Output the (X, Y) coordinate of the center of the cell containing the given text.  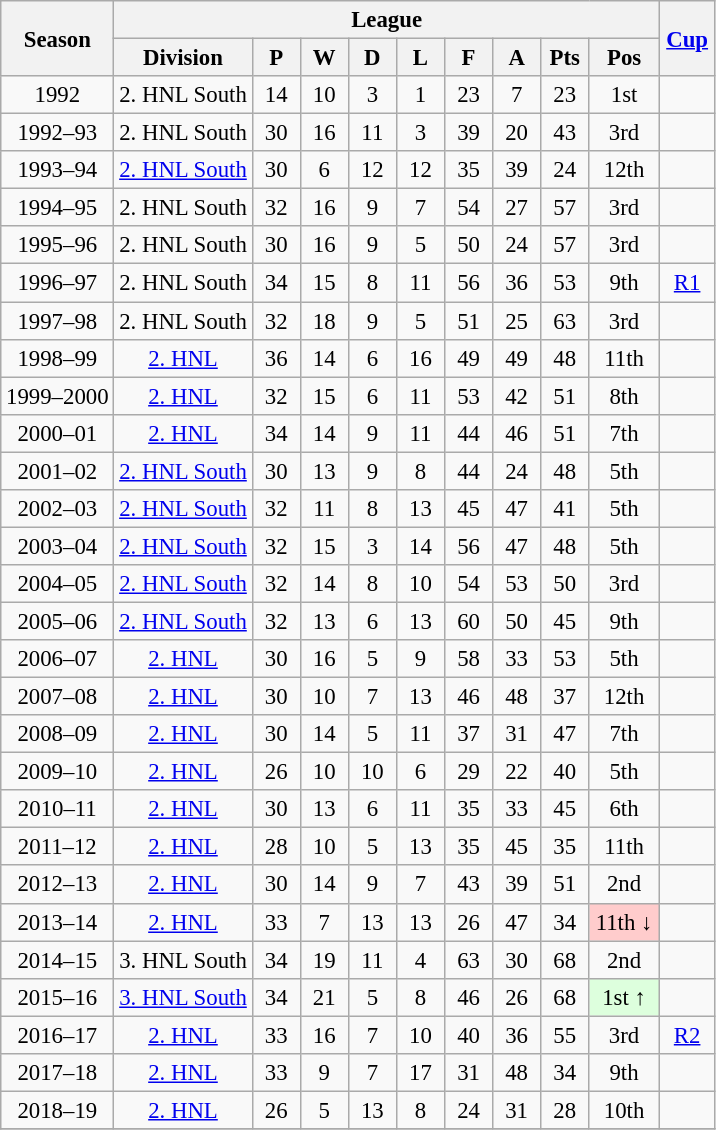
1996–97 (58, 283)
F (468, 58)
2016–17 (58, 1035)
1999–2000 (58, 396)
2018–19 (58, 1110)
25 (517, 321)
2005–06 (58, 621)
4 (420, 960)
2006–07 (58, 659)
27 (517, 208)
42 (517, 396)
Pos (624, 58)
22 (517, 772)
2003–04 (58, 546)
Season (58, 38)
P (276, 58)
D (372, 58)
1st ↑ (624, 997)
2013–14 (58, 922)
60 (468, 621)
2000–01 (58, 433)
1997–98 (58, 321)
2011–12 (58, 847)
2004–05 (58, 584)
58 (468, 659)
41 (565, 509)
Cup (687, 38)
2015–16 (58, 997)
29 (468, 772)
1994–95 (58, 208)
17 (420, 1073)
R1 (687, 283)
2012–13 (58, 885)
1 (420, 95)
55 (565, 1035)
Pts (565, 58)
2010–11 (58, 809)
L (420, 58)
Division (183, 58)
8th (624, 396)
10th (624, 1110)
2001–02 (58, 471)
19 (324, 960)
1995–96 (58, 245)
1993–94 (58, 170)
A (517, 58)
1992 (58, 95)
2014–15 (58, 960)
20 (517, 133)
2002–03 (58, 509)
1992–93 (58, 133)
League (386, 20)
W (324, 58)
1st (624, 95)
1998–99 (58, 358)
6th (624, 809)
2009–10 (58, 772)
21 (324, 997)
18 (324, 321)
2008–09 (58, 734)
11th ↓ (624, 922)
2017–18 (58, 1073)
R2 (687, 1035)
2007–08 (58, 697)
